Locate the cell with the specified text and output its (x, y) center coordinate. 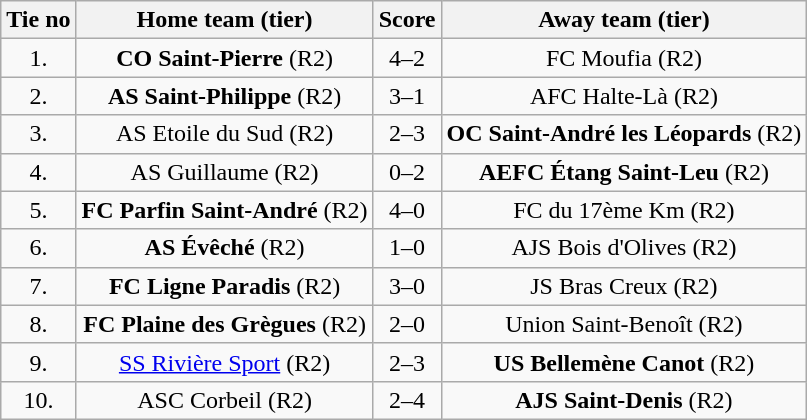
10. (38, 400)
AS Évêché (R2) (224, 248)
FC Parfin Saint-André (R2) (224, 210)
1. (38, 58)
AS Etoile du Sud (R2) (224, 134)
CO Saint-Pierre (R2) (224, 58)
FC Moufia (R2) (624, 58)
6. (38, 248)
3–1 (407, 96)
1–0 (407, 248)
5. (38, 210)
ASC Corbeil (R2) (224, 400)
2–4 (407, 400)
Union Saint-Benoît (R2) (624, 324)
US Bellemène Canot (R2) (624, 362)
FC du 17ème Km (R2) (624, 210)
AEFC Étang Saint-Leu (R2) (624, 172)
Score (407, 20)
9. (38, 362)
2. (38, 96)
AJS Bois d'Olives (R2) (624, 248)
4–2 (407, 58)
JS Bras Creux (R2) (624, 286)
4–0 (407, 210)
4. (38, 172)
AFC Halte-Là (R2) (624, 96)
SS Rivière Sport (R2) (224, 362)
3. (38, 134)
0–2 (407, 172)
Tie no (38, 20)
OC Saint-André les Léopards (R2) (624, 134)
3–0 (407, 286)
7. (38, 286)
Away team (tier) (624, 20)
FC Ligne Paradis (R2) (224, 286)
2–0 (407, 324)
8. (38, 324)
AJS Saint-Denis (R2) (624, 400)
Home team (tier) (224, 20)
FC Plaine des Grègues (R2) (224, 324)
AS Saint-Philippe (R2) (224, 96)
AS Guillaume (R2) (224, 172)
